Detect which cell encompasses the target text, then output its [x, y] center coordinate. 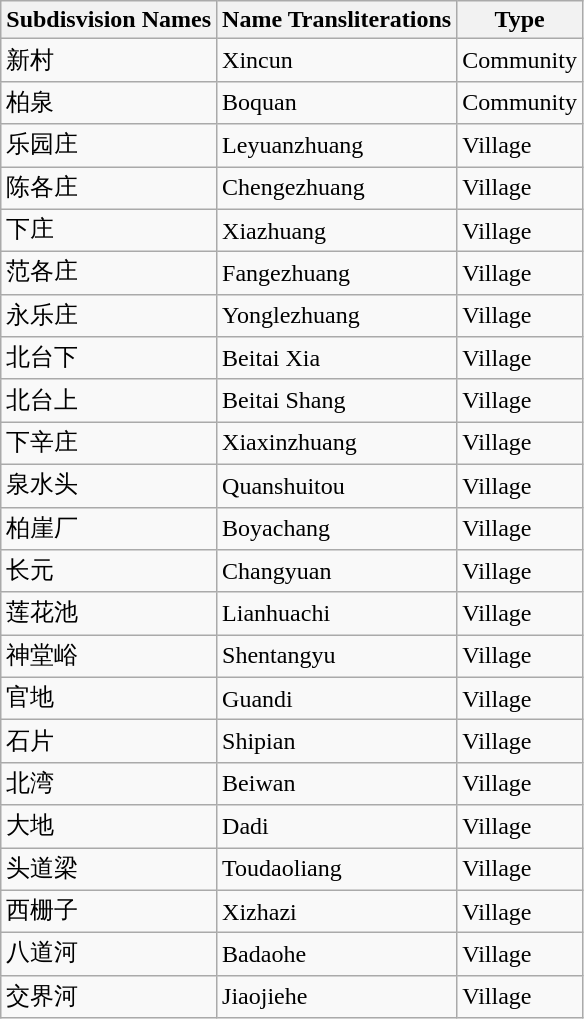
Xincun [337, 60]
石片 [109, 742]
八道河 [109, 954]
长元 [109, 572]
Subdisvision Names [109, 20]
新村 [109, 60]
Guandi [337, 698]
Yonglezhuang [337, 316]
Dadi [337, 826]
Leyuanzhuang [337, 146]
Changyuan [337, 572]
头道梁 [109, 870]
柏崖厂 [109, 528]
Quanshuitou [337, 486]
北台下 [109, 358]
Xiaxinzhuang [337, 444]
西栅子 [109, 912]
下庄 [109, 230]
官地 [109, 698]
Beitai Shang [337, 400]
Boquan [337, 102]
柏泉 [109, 102]
永乐庄 [109, 316]
Lianhuachi [337, 614]
泉水头 [109, 486]
Name Transliterations [337, 20]
Fangezhuang [337, 274]
北台上 [109, 400]
下辛庄 [109, 444]
莲花池 [109, 614]
Toudaoliang [337, 870]
Beitai Xia [337, 358]
北湾 [109, 784]
Shipian [337, 742]
Boyachang [337, 528]
陈各庄 [109, 188]
Xizhazi [337, 912]
Type [520, 20]
范各庄 [109, 274]
神堂峪 [109, 656]
Jiaojiehe [337, 996]
乐园庄 [109, 146]
Badaohe [337, 954]
Beiwan [337, 784]
Xiazhuang [337, 230]
Chengezhuang [337, 188]
Shentangyu [337, 656]
交界河 [109, 996]
大地 [109, 826]
